Provide the (X, Y) coordinate of the cell's center where the given text is located.  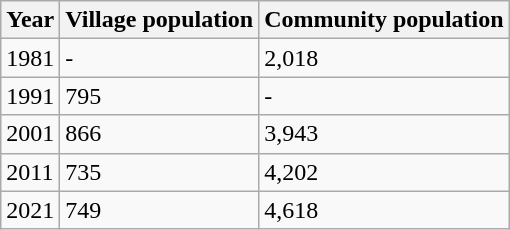
1981 (30, 58)
Village population (160, 20)
2021 (30, 210)
4,618 (384, 210)
735 (160, 172)
4,202 (384, 172)
749 (160, 210)
Year (30, 20)
2,018 (384, 58)
795 (160, 96)
Community population (384, 20)
866 (160, 134)
2001 (30, 134)
1991 (30, 96)
3,943 (384, 134)
2011 (30, 172)
